Return [x, y] of the center of cell containing provided text 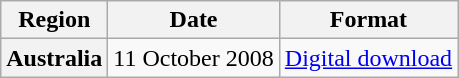
Digital download [368, 58]
Format [368, 20]
Region [54, 20]
Date [194, 20]
11 October 2008 [194, 58]
Australia [54, 58]
